For the text-containing cell, return its midpoint in [x, y] coordinate format. 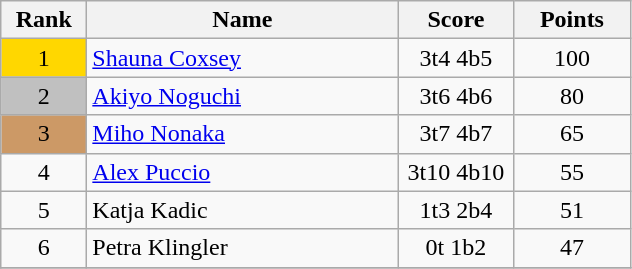
Rank [44, 20]
51 [572, 210]
0t 1b2 [456, 248]
Shauna Coxsey [242, 58]
1 [44, 58]
65 [572, 134]
80 [572, 96]
Points [572, 20]
47 [572, 248]
100 [572, 58]
Katja Kadic [242, 210]
Miho Nonaka [242, 134]
3 [44, 134]
6 [44, 248]
5 [44, 210]
3t4 4b5 [456, 58]
1t3 2b4 [456, 210]
2 [44, 96]
Name [242, 20]
3t7 4b7 [456, 134]
3t10 4b10 [456, 172]
Akiyo Noguchi [242, 96]
Alex Puccio [242, 172]
Score [456, 20]
4 [44, 172]
3t6 4b6 [456, 96]
Petra Klingler [242, 248]
55 [572, 172]
